Locate the cell with the specified text and output its (X, Y) center coordinate. 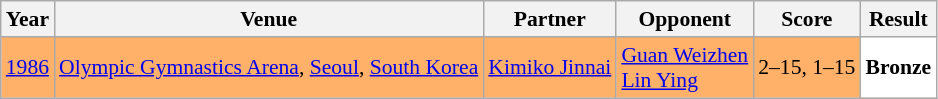
Partner (550, 19)
Year (28, 19)
Result (898, 19)
Venue (268, 19)
Score (806, 19)
Opponent (684, 19)
2–15, 1–15 (806, 68)
Kimiko Jinnai (550, 68)
Olympic Gymnastics Arena, Seoul, South Korea (268, 68)
Guan Weizhen Lin Ying (684, 68)
Bronze (898, 68)
1986 (28, 68)
